Determine the [x, y] coordinate at the center of the cell enclosing the given text.  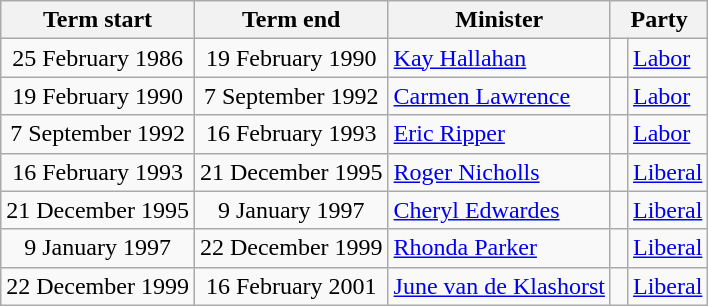
Roger Nicholls [499, 172]
25 February 1986 [98, 58]
June van de Klashorst [499, 286]
16 February 2001 [291, 286]
Kay Hallahan [499, 58]
Minister [499, 20]
Term end [291, 20]
Term start [98, 20]
Cheryl Edwardes [499, 210]
Rhonda Parker [499, 248]
Party [658, 20]
Carmen Lawrence [499, 96]
Eric Ripper [499, 134]
